Extract the (X, Y) coordinate from the center of the cell holding the provided text.  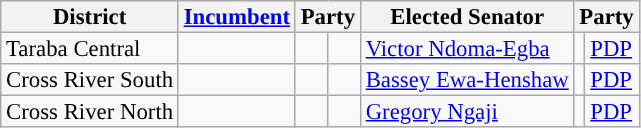
District (90, 17)
Taraba Central (90, 49)
Cross River North (90, 112)
Cross River South (90, 80)
Bassey Ewa-Henshaw (467, 80)
Elected Senator (467, 17)
Gregory Ngaji (467, 112)
Victor Ndoma-Egba (467, 49)
Incumbent (236, 17)
